For the text-containing cell, return its midpoint in (x, y) coordinate format. 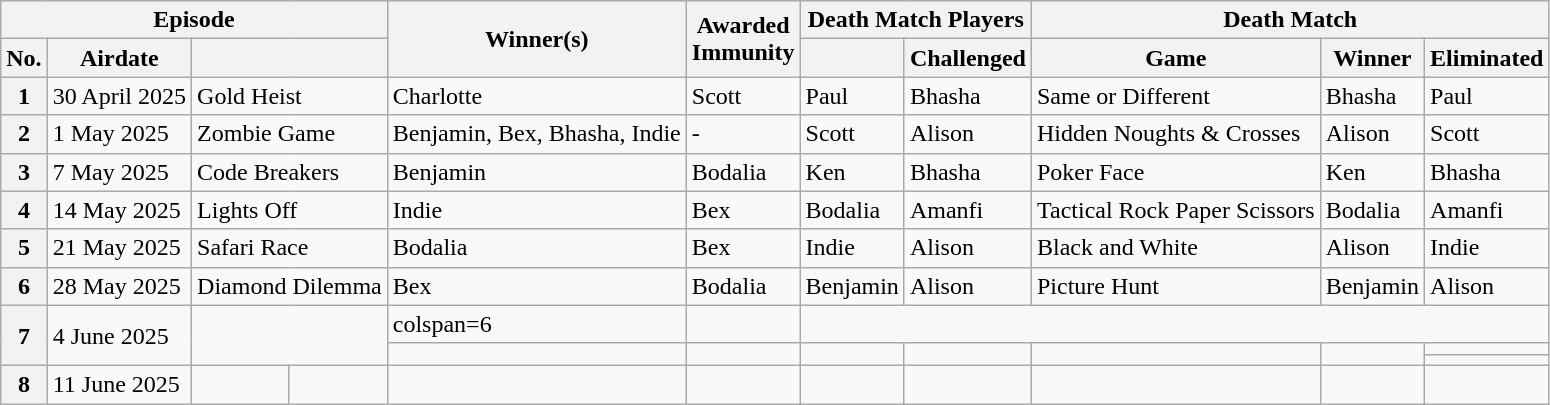
1 (24, 96)
No. (24, 58)
7 May 2025 (119, 172)
8 (24, 384)
Game (1176, 58)
Charlotte (536, 96)
Zombie Game (290, 134)
Poker Face (1176, 172)
30 April 2025 (119, 96)
Black and White (1176, 248)
14 May 2025 (119, 210)
4 June 2025 (119, 335)
5 (24, 248)
colspan=6 (536, 324)
Eliminated (1487, 58)
Lights Off (290, 210)
Code Breakers (290, 172)
3 (24, 172)
Episode (194, 20)
Winner(s) (536, 39)
4 (24, 210)
Gold Heist (290, 96)
Same or Different (1176, 96)
7 (24, 335)
1 May 2025 (119, 134)
Diamond Dilemma (290, 286)
Safari Race (290, 248)
Airdate (119, 58)
Picture Hunt (1176, 286)
Death Match Players (916, 20)
Hidden Noughts & Crosses (1176, 134)
- (743, 134)
Death Match (1290, 20)
6 (24, 286)
Benjamin, Bex, Bhasha, Indie (536, 134)
11 June 2025 (119, 384)
2 (24, 134)
Winner (1372, 58)
Tactical Rock Paper Scissors (1176, 210)
21 May 2025 (119, 248)
Challenged (968, 58)
AwardedImmunity (743, 39)
28 May 2025 (119, 286)
